From the cell containing the given text, extract its center point as [x, y] coordinate. 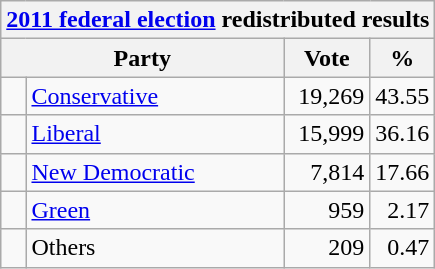
Green [155, 210]
7,814 [327, 172]
2.17 [402, 210]
Party [142, 58]
15,999 [327, 134]
36.16 [402, 134]
Vote [327, 58]
209 [327, 248]
2011 federal election redistributed results [218, 20]
0.47 [402, 248]
Liberal [155, 134]
17.66 [402, 172]
19,269 [327, 96]
% [402, 58]
959 [327, 210]
New Democratic [155, 172]
Others [155, 248]
Conservative [155, 96]
43.55 [402, 96]
